Detect which cell encompasses the target text, then output its (x, y) center coordinate. 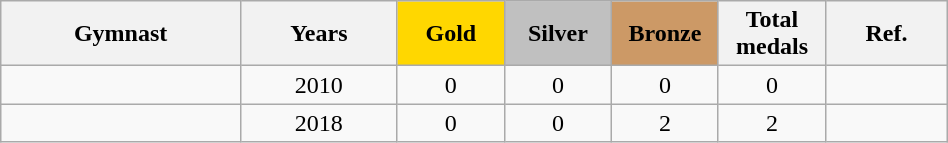
2018 (318, 123)
Years (318, 34)
Silver (558, 34)
Gymnast (121, 34)
Bronze (664, 34)
Total medals (772, 34)
2010 (318, 85)
Ref. (887, 34)
Gold (450, 34)
